From the cell containing the given text, extract its center point as (X, Y) coordinate. 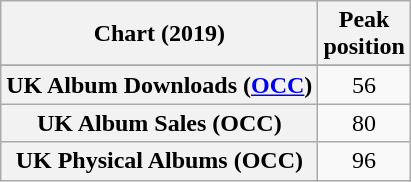
96 (364, 161)
Peakposition (364, 34)
Chart (2019) (160, 34)
UK Album Downloads (OCC) (160, 85)
UK Album Sales (OCC) (160, 123)
UK Physical Albums (OCC) (160, 161)
80 (364, 123)
56 (364, 85)
